Output the [X, Y] coordinate of the center of the cell containing the given text.  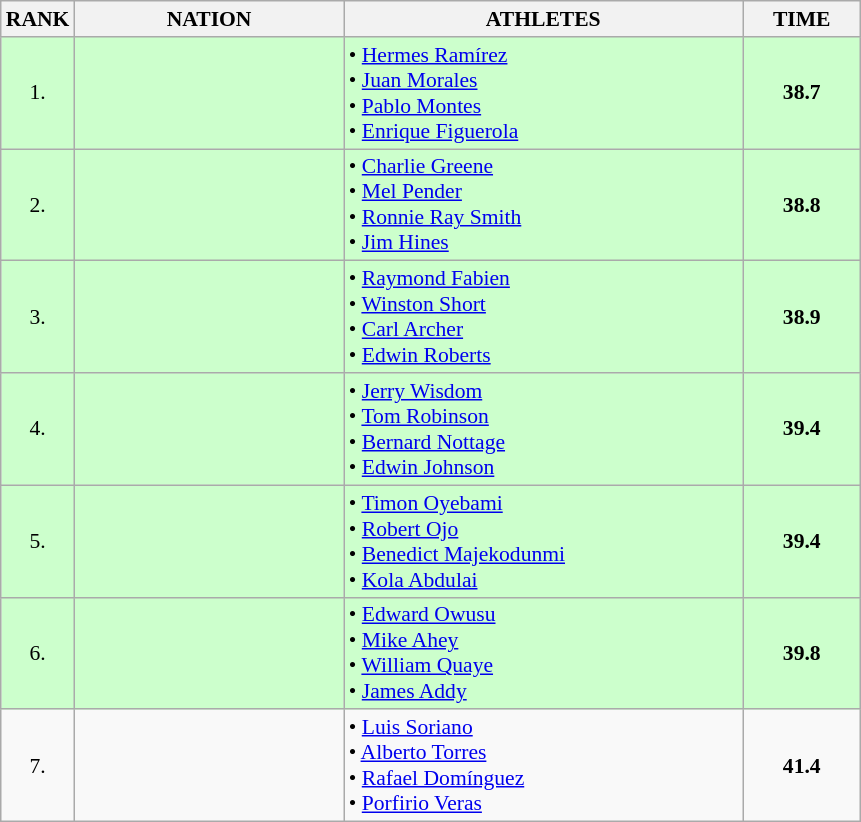
38.8 [802, 205]
RANK [38, 19]
• Charlie Greene• Mel Pender• Ronnie Ray Smith• Jim Hines [544, 205]
NATION [208, 19]
4. [38, 429]
7. [38, 766]
• Jerry Wisdom• Tom Robinson• Bernard Nottage• Edwin Johnson [544, 429]
ATHLETES [544, 19]
6. [38, 653]
38.7 [802, 93]
• Luis Soriano• Alberto Torres• Rafael Domínguez• Porfirio Veras [544, 766]
41.4 [802, 766]
• Raymond Fabien• Winston Short• Carl Archer• Edwin Roberts [544, 317]
5. [38, 541]
TIME [802, 19]
2. [38, 205]
1. [38, 93]
• Hermes Ramírez• Juan Morales• Pablo Montes• Enrique Figuerola [544, 93]
• Edward Owusu• Mike Ahey• William Quaye• James Addy [544, 653]
38.9 [802, 317]
• Timon Oyebami• Robert Ojo• Benedict Majekodunmi• Kola Abdulai [544, 541]
39.8 [802, 653]
3. [38, 317]
